Determine the [x, y] coordinate at the center of the cell enclosing the given text.  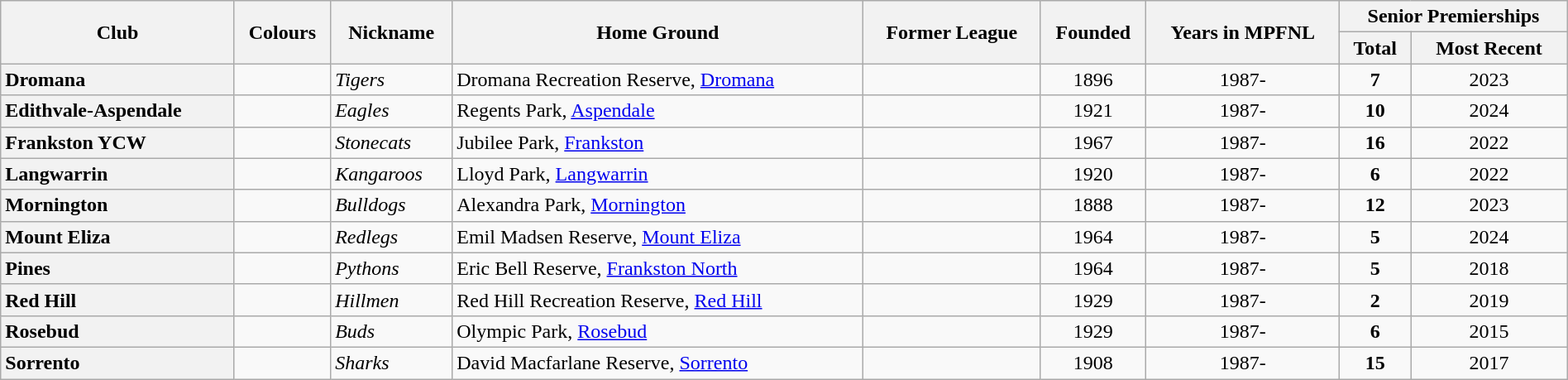
Senior Premierships [1454, 17]
2 [1375, 300]
Alexandra Park, Mornington [658, 205]
Eric Bell Reserve, Frankston North [658, 268]
Frankston YCW [117, 142]
1967 [1093, 142]
Stonecats [392, 142]
1888 [1093, 205]
10 [1375, 111]
12 [1375, 205]
Red Hill Recreation Reserve, Red Hill [658, 300]
Pines [117, 268]
Nickname [392, 32]
1921 [1093, 111]
Club [117, 32]
2019 [1489, 300]
Buds [392, 331]
Dromana Recreation Reserve, Dromana [658, 79]
Sharks [392, 363]
Kangaroos [392, 174]
Eagles [392, 111]
Redlegs [392, 237]
David Macfarlane Reserve, Sorrento [658, 363]
Mount Eliza [117, 237]
1908 [1093, 363]
1896 [1093, 79]
Most Recent [1489, 48]
7 [1375, 79]
Mornington [117, 205]
Lloyd Park, Langwarrin [658, 174]
Total [1375, 48]
1920 [1093, 174]
Regents Park, Aspendale [658, 111]
Tigers [392, 79]
2017 [1489, 363]
Rosebud [117, 331]
Langwarrin [117, 174]
Olympic Park, Rosebud [658, 331]
Sorrento [117, 363]
Emil Madsen Reserve, Mount Eliza [658, 237]
2015 [1489, 331]
Pythons [392, 268]
Jubilee Park, Frankston [658, 142]
Bulldogs [392, 205]
Dromana [117, 79]
16 [1375, 142]
Years in MPFNL [1243, 32]
Founded [1093, 32]
Home Ground [658, 32]
Edithvale-Aspendale [117, 111]
Hillmen [392, 300]
Former League [952, 32]
15 [1375, 363]
2018 [1489, 268]
Colours [282, 32]
Red Hill [117, 300]
